Locate the cell with the specified text and output its [X, Y] center coordinate. 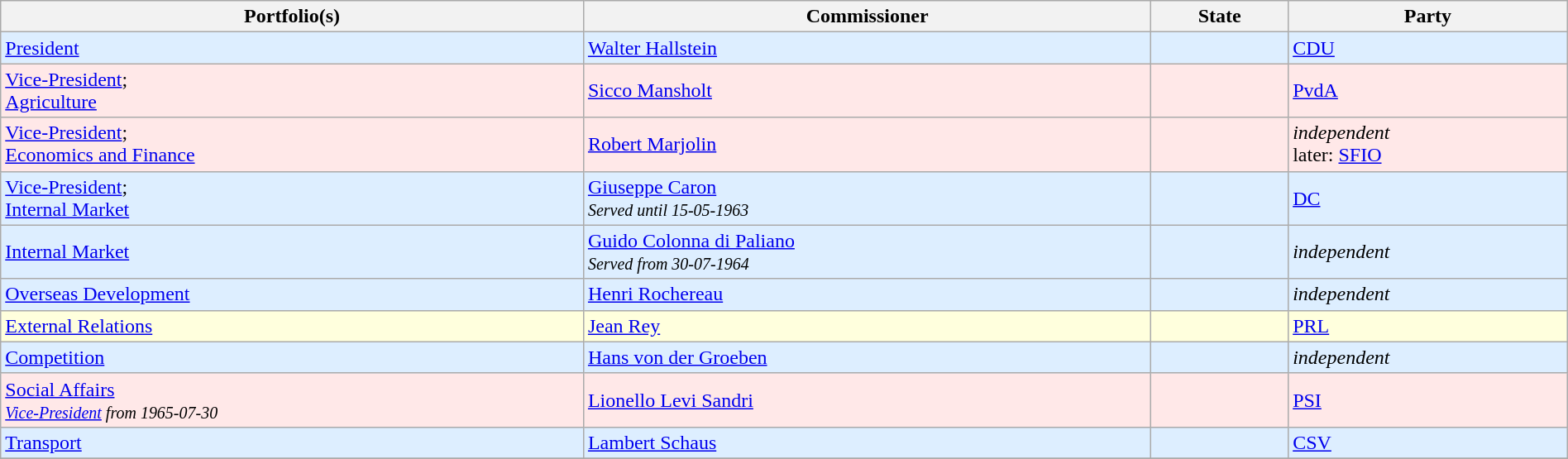
Lionello Levi Sandri [867, 400]
Commissioner [867, 17]
CDU [1428, 48]
CSV [1428, 442]
Walter Hallstein [867, 48]
Transport [293, 442]
Guido Colonna di PalianoServed from 30-07-1964 [867, 251]
Lambert Schaus [867, 442]
Overseas Development [293, 294]
Robert Marjolin [867, 144]
independentlater: SFIO [1428, 144]
Internal Market [293, 251]
PvdA [1428, 91]
Jean Rey [867, 326]
External Relations [293, 326]
Henri Rochereau [867, 294]
Portfolio(s) [293, 17]
Social AffairsVice-President from 1965-07-30 [293, 400]
Hans von der Groeben [867, 357]
Sicco Mansholt [867, 91]
Vice-President;Agriculture [293, 91]
PRL [1428, 326]
DC [1428, 198]
State [1220, 17]
Vice-President;Economics and Finance [293, 144]
Competition [293, 357]
Vice-President;Internal Market [293, 198]
President [293, 48]
PSI [1428, 400]
Giuseppe CaronServed until 15-05-1963 [867, 198]
Party [1428, 17]
